Provide the [x, y] coordinate of the cell's center where the given text is located.  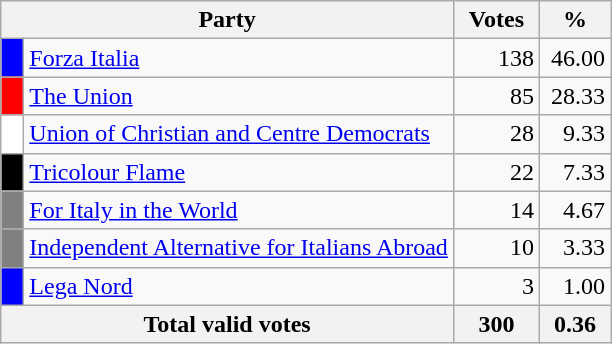
1.00 [574, 286]
Total valid votes [228, 324]
% [574, 20]
46.00 [574, 58]
7.33 [574, 172]
9.33 [574, 134]
Independent Alternative for Italians Abroad [239, 248]
Union of Christian and Centre Democrats [239, 134]
3.33 [574, 248]
10 [496, 248]
300 [496, 324]
28 [496, 134]
22 [496, 172]
For Italy in the World [239, 210]
Tricolour Flame [239, 172]
85 [496, 96]
Votes [496, 20]
Forza Italia [239, 58]
28.33 [574, 96]
14 [496, 210]
3 [496, 286]
Lega Nord [239, 286]
The Union [239, 96]
4.67 [574, 210]
Party [228, 20]
0.36 [574, 324]
138 [496, 58]
